Search for the cell housing the specified text and yield its [x, y] center coordinate. 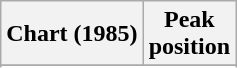
Peakposition [189, 34]
Chart (1985) [72, 34]
